Return (X, Y) of the center of cell containing provided text 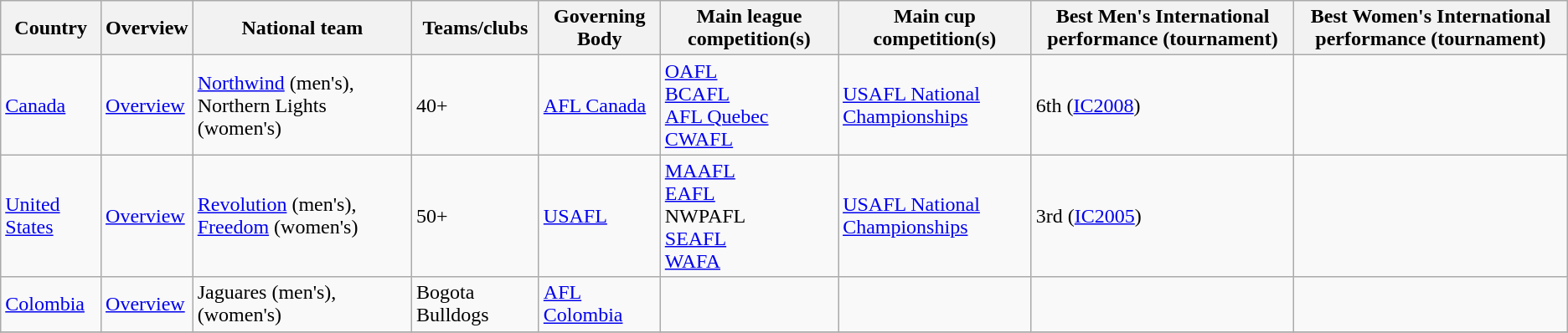
3rd (IC2005) (1163, 216)
Main cup competition(s) (935, 28)
Northwind (men's), Northern Lights (women's) (302, 105)
Country (51, 28)
MAAFLEAFLNWPAFLSEAFLWAFA (749, 216)
Governing Body (600, 28)
6th (IC2008) (1163, 105)
Colombia (51, 305)
Main league competition(s) (749, 28)
Revolution (men's), Freedom (women's) (302, 216)
Bogota Bulldogs (475, 305)
USAFL (600, 216)
Canada (51, 105)
50+ (475, 216)
United States (51, 216)
Best Men's International performance (tournament) (1163, 28)
AFL Canada (600, 105)
Best Women's International performance (tournament) (1431, 28)
OAFLBCAFLAFL QuebecCWAFL (749, 105)
Jaguares (men's), (women's) (302, 305)
40+ (475, 105)
National team (302, 28)
Teams/clubs (475, 28)
AFL Colombia (600, 305)
